Return the (X, Y) coordinate for the center point of the cell that contains the specified text.  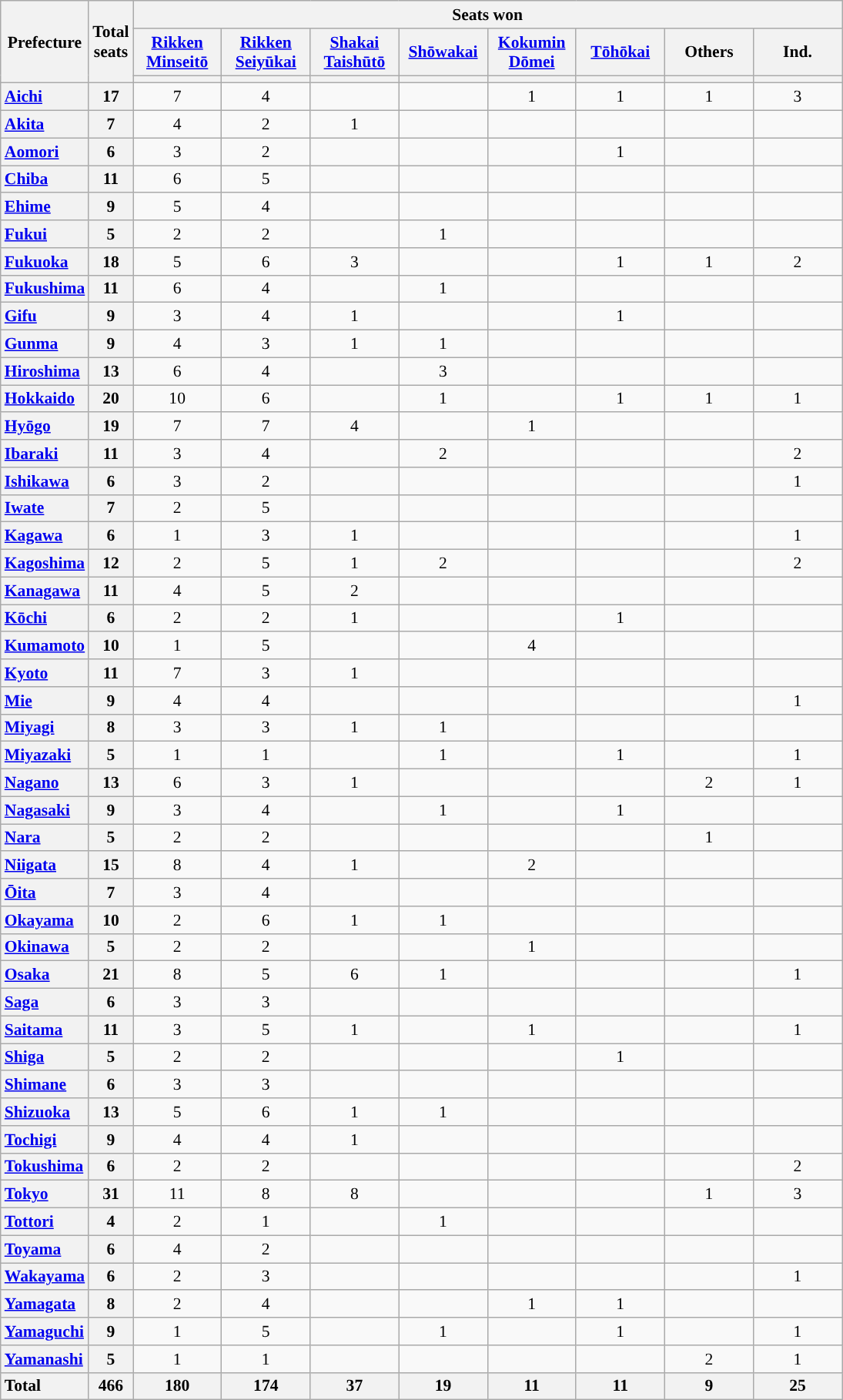
37 (354, 1386)
Aomori (45, 152)
31 (111, 1194)
Tottori (45, 1222)
15 (111, 866)
20 (111, 399)
Kagoshima (45, 564)
Chiba (45, 179)
Ind. (798, 52)
Iwate (45, 508)
Ōita (45, 893)
Tokushima (45, 1167)
Wakayama (45, 1277)
Kokumin Dōmei (531, 52)
Mie (45, 701)
Yamaguchi (45, 1331)
Niigata (45, 866)
Shimane (45, 1085)
Gifu (45, 317)
Hyōgo (45, 427)
Totalseats (111, 42)
Yamanashi (45, 1359)
Total (45, 1386)
174 (266, 1386)
25 (798, 1386)
Ibaraki (45, 454)
Shizuoka (45, 1112)
Aichi (45, 97)
466 (111, 1386)
Rikken Minseitō (177, 52)
Ishikawa (45, 481)
Ehime (45, 207)
Tokyo (45, 1194)
Gunma (45, 344)
Miyazaki (45, 755)
Miyagi (45, 728)
180 (177, 1386)
Kōchi (45, 618)
Nagasaki (45, 810)
12 (111, 564)
Yamagata (45, 1305)
Hokkaido (45, 399)
Nara (45, 838)
17 (111, 97)
Saitama (45, 1030)
Okayama (45, 920)
Tochigi (45, 1140)
Rikken Seiyūkai (266, 52)
Hiroshima (45, 371)
Fukuoka (45, 262)
Kagawa (45, 536)
Osaka (45, 975)
Prefecture (45, 42)
Others (708, 52)
Seats won (488, 15)
Saga (45, 1003)
Toyama (45, 1249)
Akita (45, 125)
21 (111, 975)
Okinawa (45, 947)
18 (111, 262)
Fukushima (45, 289)
Fukui (45, 234)
Kumamoto (45, 646)
Shakai Taishūtō (354, 52)
Shiga (45, 1057)
Tōhōkai (621, 52)
Kanagawa (45, 591)
Kyoto (45, 673)
Nagano (45, 783)
Shōwakai (443, 52)
